Extract the (x, y) coordinate from the center of the cell holding the provided text.  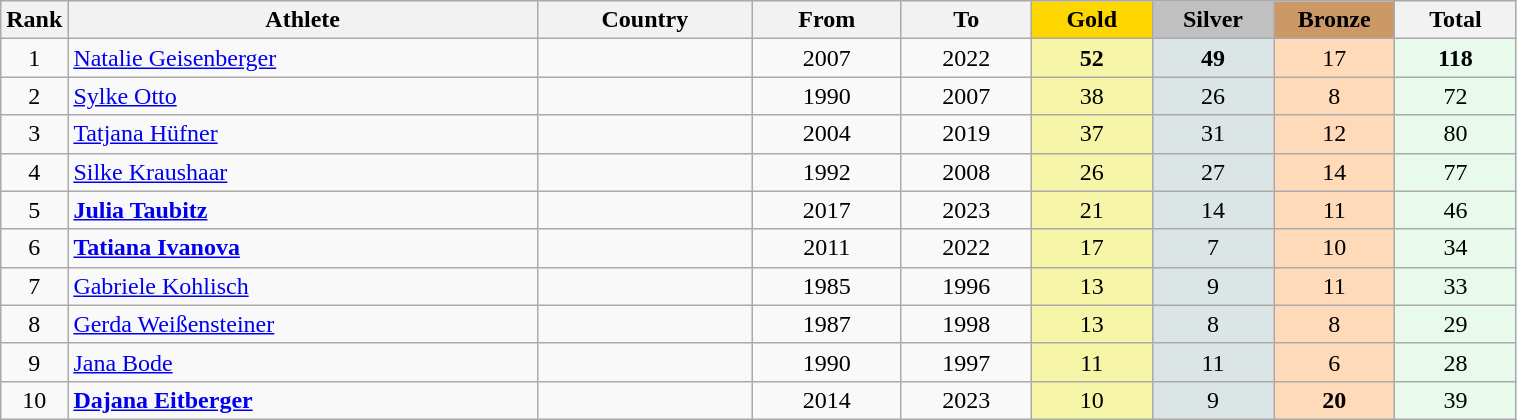
Dajana Eitberger (303, 400)
Natalie Geisenberger (303, 58)
37 (1092, 134)
2004 (826, 134)
Rank (34, 20)
1996 (966, 286)
21 (1092, 210)
52 (1092, 58)
Country (646, 20)
49 (1212, 58)
33 (1456, 286)
5 (34, 210)
1985 (826, 286)
Julia Taubitz (303, 210)
1987 (826, 324)
Sylke Otto (303, 96)
20 (1334, 400)
72 (1456, 96)
28 (1456, 362)
Total (1456, 20)
2019 (966, 134)
Jana Bode (303, 362)
2 (34, 96)
1997 (966, 362)
To (966, 20)
2017 (826, 210)
27 (1212, 172)
Bronze (1334, 20)
Gold (1092, 20)
31 (1212, 134)
3 (34, 134)
2014 (826, 400)
Gabriele Kohlisch (303, 286)
80 (1456, 134)
Athlete (303, 20)
29 (1456, 324)
38 (1092, 96)
1 (34, 58)
Gerda Weißensteiner (303, 324)
77 (1456, 172)
2008 (966, 172)
34 (1456, 248)
2011 (826, 248)
Silver (1212, 20)
From (826, 20)
1992 (826, 172)
118 (1456, 58)
46 (1456, 210)
39 (1456, 400)
1998 (966, 324)
Tatjana Hüfner (303, 134)
12 (1334, 134)
Silke Kraushaar (303, 172)
Tatiana Ivanova (303, 248)
4 (34, 172)
